Provide the [X, Y] coordinate of the cell's center where the given text is located.  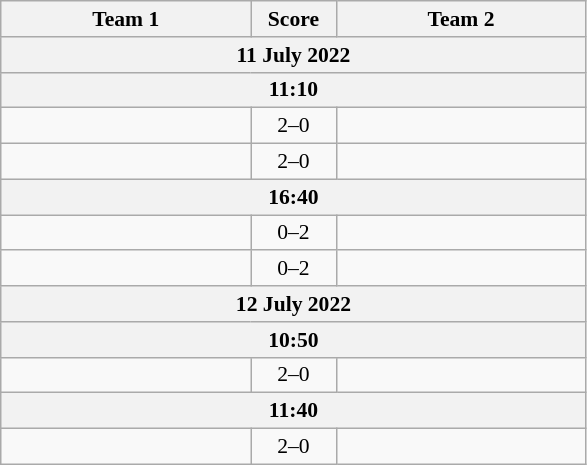
10:50 [294, 340]
Team 1 [126, 19]
11:40 [294, 411]
11:10 [294, 90]
16:40 [294, 197]
11 July 2022 [294, 55]
Team 2 [461, 19]
Score [294, 19]
12 July 2022 [294, 304]
